Return [X, Y] of the center of cell containing provided text 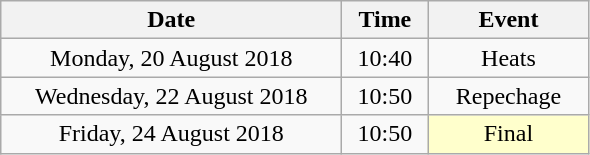
Event [508, 20]
Monday, 20 August 2018 [172, 58]
Heats [508, 58]
10:40 [385, 58]
Wednesday, 22 August 2018 [172, 96]
Friday, 24 August 2018 [172, 134]
Date [172, 20]
Final [508, 134]
Time [385, 20]
Repechage [508, 96]
